Provide the (X, Y) coordinate of the cell's center where the given text is located.  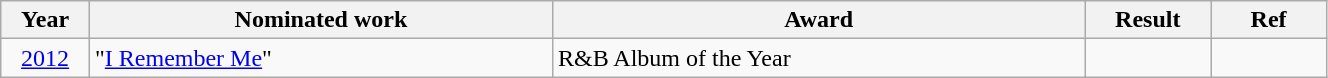
Nominated work (320, 20)
"I Remember Me" (320, 58)
Result (1148, 20)
R&B Album of the Year (818, 58)
Award (818, 20)
Year (46, 20)
Ref (1269, 20)
2012 (46, 58)
